Capture the cell that displays the provided text and extract its (X, Y) central coordinate. 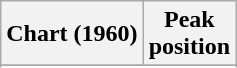
Chart (1960) (72, 34)
Peakposition (189, 34)
